Extract the [X, Y] coordinate from the center of the cell holding the provided text.  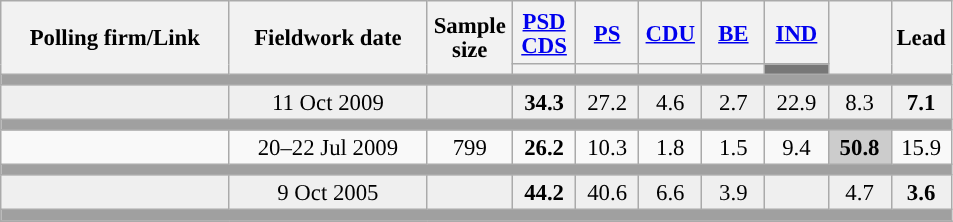
8.3 [860, 102]
6.6 [670, 194]
11 Oct 2009 [328, 102]
IND [796, 32]
9.4 [796, 148]
15.9 [921, 148]
Lead [921, 38]
27.2 [608, 102]
BE [734, 32]
4.7 [860, 194]
34.3 [544, 102]
20–22 Jul 2009 [328, 148]
4.6 [670, 102]
Sample size [470, 38]
CDU [670, 32]
22.9 [796, 102]
3.9 [734, 194]
PSDCDS [544, 32]
PS [608, 32]
40.6 [608, 194]
44.2 [544, 194]
7.1 [921, 102]
Fieldwork date [328, 38]
1.8 [670, 148]
9 Oct 2005 [328, 194]
2.7 [734, 102]
50.8 [860, 148]
799 [470, 148]
Polling firm/Link [115, 38]
3.6 [921, 194]
26.2 [544, 148]
10.3 [608, 148]
1.5 [734, 148]
